Identify which cell holds the provided text, then report its [x, y] central coordinate. 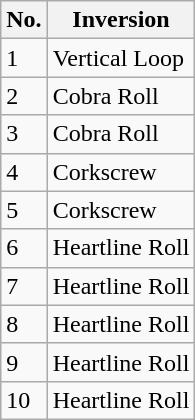
4 [24, 172]
6 [24, 248]
1 [24, 58]
5 [24, 210]
Inversion [121, 20]
8 [24, 324]
7 [24, 286]
2 [24, 96]
10 [24, 400]
Vertical Loop [121, 58]
9 [24, 362]
No. [24, 20]
3 [24, 134]
